Provide the [x, y] coordinate of the cell's center where the given text is located.  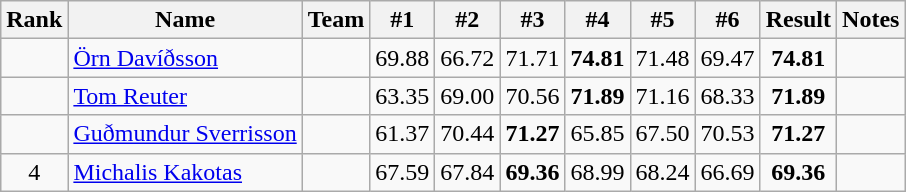
Guðmundur Sverrisson [185, 134]
66.72 [468, 58]
Rank [34, 20]
#2 [468, 20]
#4 [598, 20]
67.50 [662, 134]
71.48 [662, 58]
70.56 [532, 96]
Team [336, 20]
Örn Davíðsson [185, 58]
Michalis Kakotas [185, 172]
70.44 [468, 134]
Notes [871, 20]
61.37 [402, 134]
70.53 [728, 134]
66.69 [728, 172]
Name [185, 20]
63.35 [402, 96]
71.16 [662, 96]
68.33 [728, 96]
#6 [728, 20]
#5 [662, 20]
#1 [402, 20]
71.71 [532, 58]
69.47 [728, 58]
67.59 [402, 172]
4 [34, 172]
69.00 [468, 96]
#3 [532, 20]
65.85 [598, 134]
Result [798, 20]
67.84 [468, 172]
68.99 [598, 172]
68.24 [662, 172]
69.88 [402, 58]
Tom Reuter [185, 96]
